Provide the (x, y) coordinate of the cell's center where the given text is located.  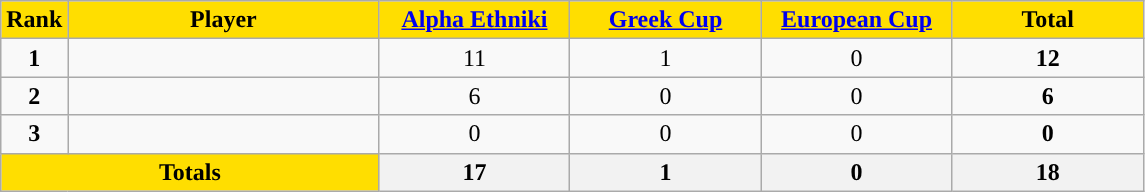
11 (474, 58)
12 (1048, 58)
Greek Cup (666, 20)
European Cup (856, 20)
Total (1048, 20)
17 (474, 172)
Totals (190, 172)
Alpha Ethniki (474, 20)
18 (1048, 172)
Player (224, 20)
Rank (34, 20)
3 (34, 134)
2 (34, 96)
